Output the (x, y) coordinate of the center of the cell containing the given text.  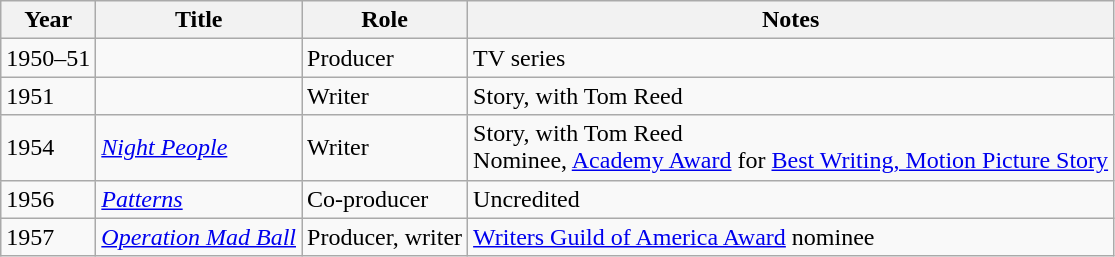
1951 (48, 96)
Story, with Tom ReedNominee, Academy Award for Best Writing, Motion Picture Story (791, 148)
Writers Guild of America Award nominee (791, 237)
1950–51 (48, 58)
Role (385, 20)
Producer, writer (385, 237)
Co-producer (385, 199)
Year (48, 20)
Producer (385, 58)
Title (199, 20)
1954 (48, 148)
Night People (199, 148)
Operation Mad Ball (199, 237)
Uncredited (791, 199)
Story, with Tom Reed (791, 96)
Notes (791, 20)
Patterns (199, 199)
TV series (791, 58)
1957 (48, 237)
1956 (48, 199)
